Detect which cell encompasses the target text, then output its (x, y) center coordinate. 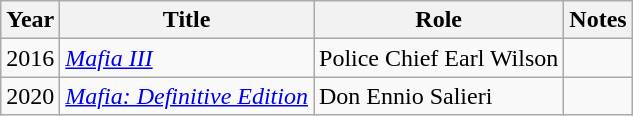
2020 (30, 96)
Year (30, 20)
Don Ennio Salieri (439, 96)
Mafia: Definitive Edition (187, 96)
Mafia III (187, 58)
2016 (30, 58)
Title (187, 20)
Police Chief Earl Wilson (439, 58)
Role (439, 20)
Notes (598, 20)
